Search for the cell housing the specified text and yield its (X, Y) center coordinate. 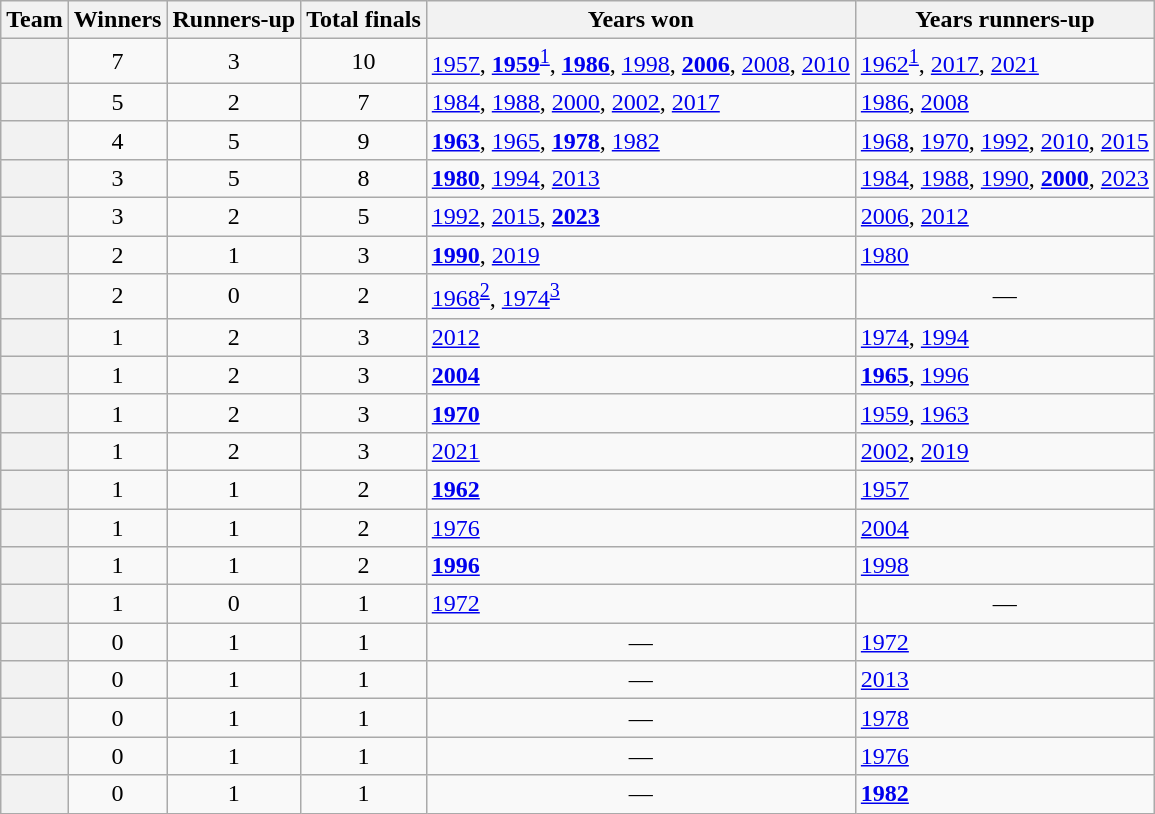
1998 (1004, 566)
4 (118, 140)
1984, 1988, 2000, 2002, 2017 (640, 102)
1992, 2015, 2023 (640, 217)
1984, 1988, 1990, 2000, 2023 (1004, 178)
1968, 1970, 1992, 2010, 2015 (1004, 140)
1963, 1965, 1978, 1982 (640, 140)
1982 (1004, 794)
9 (364, 140)
2006, 2012 (1004, 217)
Years won (640, 20)
2012 (640, 337)
Runners-up (234, 20)
19621, 2017, 2021 (1004, 62)
1970 (640, 413)
8 (364, 178)
10 (364, 62)
1996 (640, 566)
1959, 1963 (1004, 413)
Team (35, 20)
19682, 19743 (640, 296)
Winners (118, 20)
1980, 1994, 2013 (640, 178)
1957 (1004, 489)
1990, 2019 (640, 255)
2021 (640, 451)
1980 (1004, 255)
1986, 2008 (1004, 102)
Years runners-up (1004, 20)
1957, 19591, 1986, 1998, 2006, 2008, 2010 (640, 62)
Total finals (364, 20)
2002, 2019 (1004, 451)
1962 (640, 489)
2013 (1004, 680)
1965, 1996 (1004, 375)
1978 (1004, 718)
1974, 1994 (1004, 337)
